From the cell containing the given text, extract its center point as (X, Y) coordinate. 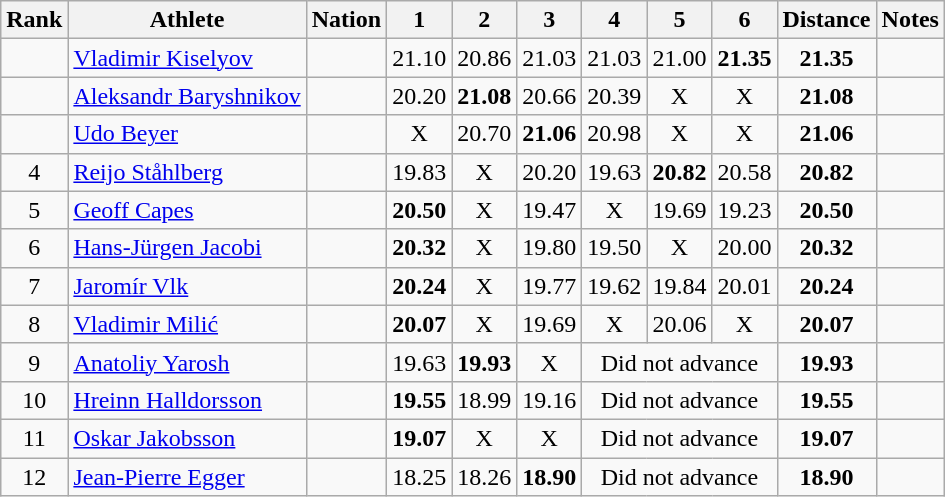
19.50 (614, 248)
3 (550, 20)
Geoff Capes (187, 210)
Oskar Jakobsson (187, 438)
Jaromír Vlk (187, 286)
Reijo Ståhlberg (187, 172)
20.00 (744, 248)
18.26 (484, 477)
Nation (346, 20)
Vladimir Milić (187, 324)
Rank (34, 20)
20.70 (484, 134)
20.86 (484, 58)
11 (34, 438)
19.80 (550, 248)
19.62 (614, 286)
9 (34, 362)
7 (34, 286)
12 (34, 477)
19.77 (550, 286)
Distance (826, 20)
8 (34, 324)
1 (420, 20)
19.83 (420, 172)
19.16 (550, 400)
19.84 (680, 286)
20.66 (550, 96)
Anatoliy Yarosh (187, 362)
20.06 (680, 324)
19.23 (744, 210)
20.39 (614, 96)
Aleksandr Baryshnikov (187, 96)
Jean-Pierre Egger (187, 477)
21.10 (420, 58)
Hans-Jürgen Jacobi (187, 248)
18.99 (484, 400)
Udo Beyer (187, 134)
Vladimir Kiselyov (187, 58)
Athlete (187, 20)
20.01 (744, 286)
18.25 (420, 477)
2 (484, 20)
Hreinn Halldorsson (187, 400)
21.00 (680, 58)
10 (34, 400)
20.58 (744, 172)
20.98 (614, 134)
Notes (910, 20)
19.47 (550, 210)
